Pinpoint the cell where the given text exists, returning its (X, Y) midpoint coordinate. 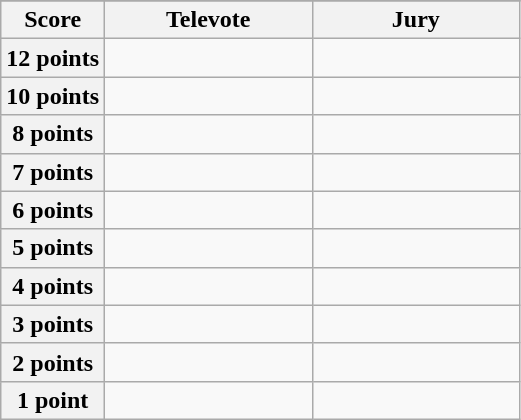
8 points (53, 134)
12 points (53, 58)
2 points (53, 362)
Televote (209, 20)
3 points (53, 324)
6 points (53, 210)
10 points (53, 96)
7 points (53, 172)
5 points (53, 248)
Score (53, 20)
Jury (416, 20)
1 point (53, 400)
4 points (53, 286)
